Locate the cell with the specified text and output its (X, Y) center coordinate. 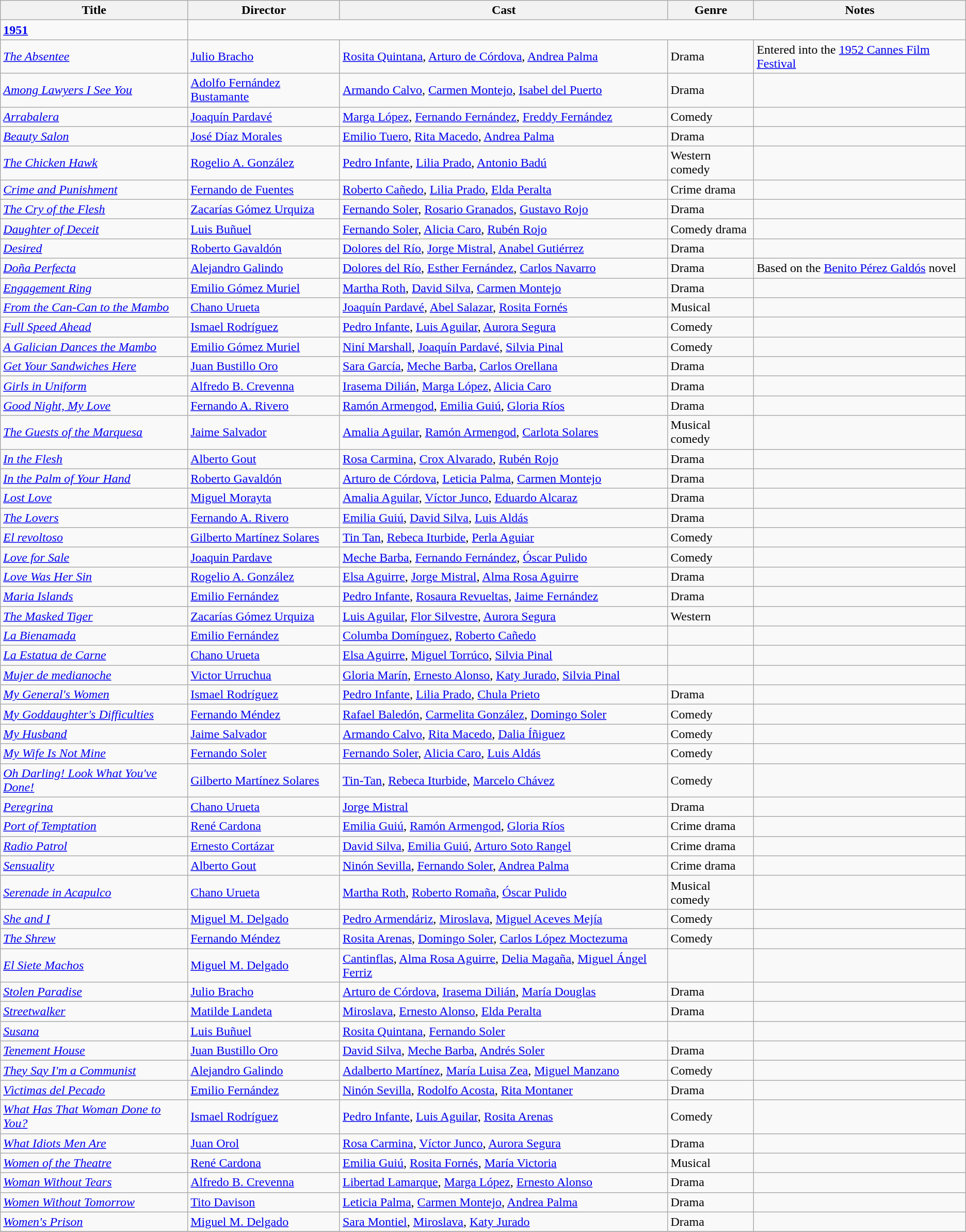
Amalia Aguilar, Ramón Armengod, Carlota Solares (504, 433)
Radio Patrol (94, 846)
Dolores del Río, Jorge Mistral, Anabel Gutiérrez (504, 248)
Streetwalker (94, 1012)
Pedro Infante, Lilia Prado, Antonio Badú (504, 163)
Fernando Soler, Alicia Caro, Rubén Rojo (504, 229)
La Estatua de Carne (94, 655)
Get Your Sandwiches Here (94, 366)
What Has That Woman Done to You? (94, 1117)
Elsa Aguirre, Jorge Mistral, Alma Rosa Aguirre (504, 577)
Elsa Aguirre, Miguel Torrúco, Silvia Pinal (504, 655)
Rafael Baledón, Carmelita González, Domingo Soler (504, 714)
Joaquín Pardavé (264, 117)
My Husband (94, 734)
Fernando Soler, Alicia Caro, Luis Aldás (504, 754)
Cantinflas, Alma Rosa Aguirre, Delia Magaña, Miguel Ángel Ferriz (504, 965)
Based on the Benito Pérez Galdós novel (860, 268)
Tenement House (94, 1051)
Gloria Marín, Ernesto Alonso, Katy Jurado, Silvia Pinal (504, 675)
Adolfo Fernández Bustamante (264, 90)
Rosita Quintana, Fernando Soler (504, 1031)
Niní Marshall, Joaquín Pardavé, Silvia Pinal (504, 347)
Stolen Paradise (94, 992)
Genre (711, 10)
Sara García, Meche Barba, Carlos Orellana (504, 366)
Sara Montiel, Miroslava, Katy Jurado (504, 1222)
Joaquin Pardave (264, 557)
Adalberto Martínez, María Luisa Zea, Miguel Manzano (504, 1070)
Among Lawyers I See You (94, 90)
Irasema Dilián, Marga López, Alicia Caro (504, 386)
Ninón Sevilla, Fernando Soler, Andrea Palma (504, 866)
David Silva, Meche Barba, Andrés Soler (504, 1051)
Ramón Armengod, Emilia Guiú, Gloria Ríos (504, 406)
Amalia Aguilar, Víctor Junco, Eduardo Alcaraz (504, 498)
They Say I'm a Communist (94, 1070)
Martha Roth, David Silva, Carmen Montejo (504, 287)
Comedy drama (711, 229)
Armando Calvo, Carmen Montejo, Isabel del Puerto (504, 90)
Armando Calvo, Rita Macedo, Dalia Íñiguez (504, 734)
Leticia Palma, Carmen Montejo, Andrea Palma (504, 1202)
Entered into the 1952 Cannes Film Festival (860, 57)
Beauty Salon (94, 136)
Full Speed Ahead (94, 327)
Western comedy (711, 163)
Miroslava, Ernesto Alonso, Elda Peralta (504, 1012)
Crime and Punishment (94, 189)
Dolores del Río, Esther Fernández, Carlos Navarro (504, 268)
Women Without Tomorrow (94, 1202)
What Idiots Men Are (94, 1143)
Port of Temptation (94, 826)
Pedro Infante, Lilia Prado, Chula Prieto (504, 695)
Marga López, Fernando Fernández, Freddy Fernández (504, 117)
Good Night, My Love (94, 406)
Pedro Infante, Rosaura Revueltas, Jaime Fernández (504, 596)
She and I (94, 919)
Emilio Tuero, Rita Macedo, Andrea Palma (504, 136)
Western (711, 616)
Columba Domínguez, Roberto Cañedo (504, 636)
Pedro Infante, Luis Aguilar, Rosita Arenas (504, 1117)
Arturo de Córdova, Leticia Palma, Carmen Montejo (504, 478)
Tin Tan, Rebeca Iturbide, Perla Aguiar (504, 537)
Title (94, 10)
Serenade in Acapulco (94, 892)
Desired (94, 248)
Director (264, 10)
Vìctimas del Pecado (94, 1090)
Luis Aguilar, Flor Silvestre, Aurora Segura (504, 616)
Rosa Carmina, Víctor Junco, Aurora Segura (504, 1143)
Emilia Guiú, David Silva, Luis Aldás (504, 518)
Victor Urruchua (264, 675)
My General's Women (94, 695)
David Silva, Emilia Guiú, Arturo Soto Rangel (504, 846)
Women's Prison (94, 1222)
Martha Roth, Roberto Romaña, Óscar Pulido (504, 892)
Oh Darling! Look What You've Done! (94, 780)
My Wife Is Not Mine (94, 754)
Libertad Lamarque, Marga López, Ernesto Alonso (504, 1182)
Girls in Uniform (94, 386)
The Cry of the Flesh (94, 209)
Lost Love (94, 498)
La Bienamada (94, 636)
In the Palm of Your Hand (94, 478)
Peregrina (94, 807)
Pedro Armendáriz, Miroslava, Miguel Aceves Mejía (504, 919)
The Shrew (94, 938)
Love Was Her Sin (94, 577)
Meche Barba, Fernando Fernández, Óscar Pulido (504, 557)
Pedro Infante, Luis Aguilar, Aurora Segura (504, 327)
Arrabalera (94, 117)
The Absentee (94, 57)
My Goddaughter's Difficulties (94, 714)
The Masked Tiger (94, 616)
Susana (94, 1031)
Women of the Theatre (94, 1163)
Tito Davison (264, 1202)
Notes (860, 10)
The Guests of the Marquesa (94, 433)
Daughter of Deceit (94, 229)
Juan Orol (264, 1143)
From the Can-Can to the Mambo (94, 308)
Jorge Mistral (504, 807)
A Galician Dances the Mambo (94, 347)
Tin-Tan, Rebeca Iturbide, Marcelo Chávez (504, 780)
Mujer de medianoche (94, 675)
Rosita Arenas, Domingo Soler, Carlos López Moctezuma (504, 938)
Woman Without Tears (94, 1182)
Fernando Soler (264, 754)
Joaquín Pardavé, Abel Salazar, Rosita Fornés (504, 308)
Emilia Guiú, Rosita Fornés, María Victoria (504, 1163)
El Siete Machos (94, 965)
Emilia Guiú, Ramón Armengod, Gloria Ríos (504, 826)
Cast (504, 10)
Matilde Landeta (264, 1012)
Ernesto Cortázar (264, 846)
1951 (94, 30)
The Lovers (94, 518)
Miguel Morayta (264, 498)
Love for Sale (94, 557)
Fernando de Fuentes (264, 189)
Rosita Quintana, Arturo de Córdova, Andrea Palma (504, 57)
Roberto Cañedo, Lilia Prado, Elda Peralta (504, 189)
Fernando Soler, Rosario Granados, Gustavo Rojo (504, 209)
Doña Perfecta (94, 268)
In the Flesh (94, 459)
El revoltoso (94, 537)
Ninón Sevilla, Rodolfo Acosta, Rita Montaner (504, 1090)
Maria Islands (94, 596)
The Chicken Hawk (94, 163)
Engagement Ring (94, 287)
José Díaz Morales (264, 136)
Rosa Carmina, Crox Alvarado, Rubén Rojo (504, 459)
Sensuality (94, 866)
Arturo de Córdova, Irasema Dilián, María Douglas (504, 992)
